Return the [x, y] coordinate for the center point of the cell that contains the specified text.  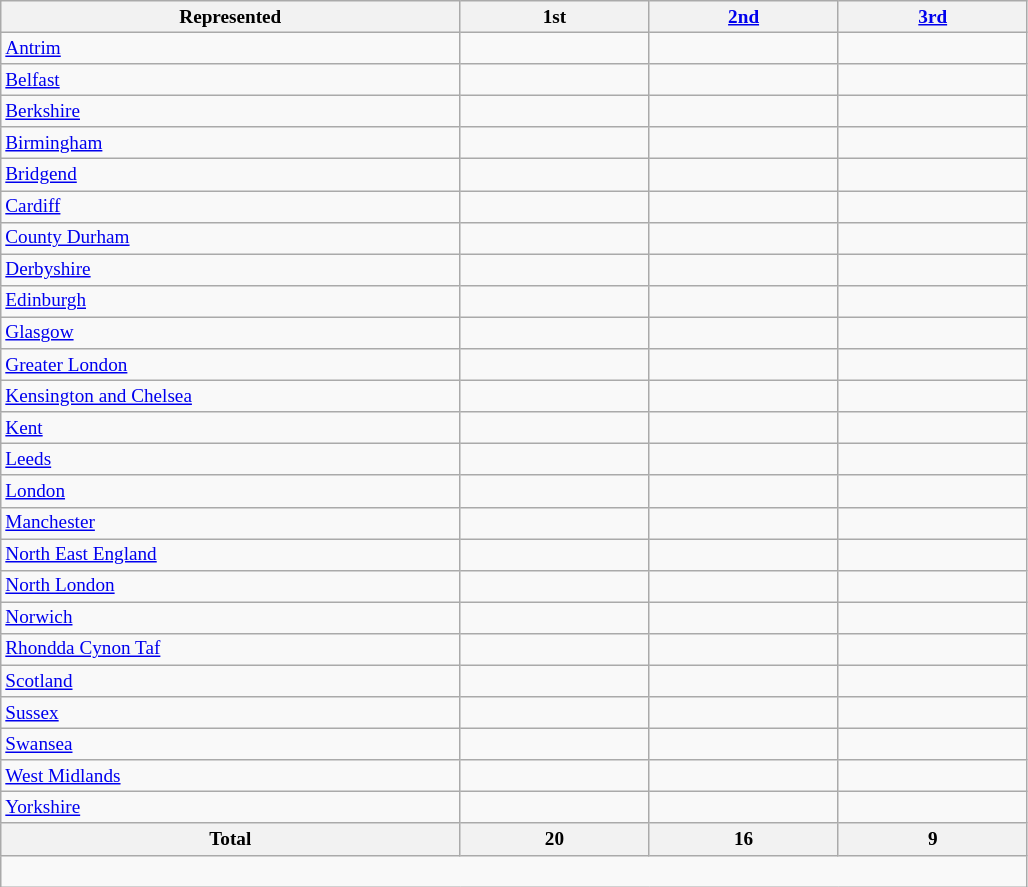
Birmingham [230, 143]
London [230, 491]
Edinburgh [230, 301]
20 [554, 839]
9 [932, 839]
Scotland [230, 681]
Kensington and Chelsea [230, 396]
County Durham [230, 238]
16 [744, 839]
Rhondda Cynon Taf [230, 649]
North East England [230, 554]
Belfast [230, 80]
Manchester [230, 523]
Cardiff [230, 206]
2nd [744, 17]
Yorkshire [230, 808]
Norwich [230, 618]
Swansea [230, 744]
Sussex [230, 713]
Kent [230, 428]
Bridgend [230, 175]
Antrim [230, 48]
1st [554, 17]
Derbyshire [230, 270]
Berkshire [230, 111]
Greater London [230, 365]
West Midlands [230, 776]
Represented [230, 17]
North London [230, 586]
Total [230, 839]
Glasgow [230, 333]
Leeds [230, 460]
3rd [932, 17]
